Identify which cell holds the provided text, then report its [X, Y] central coordinate. 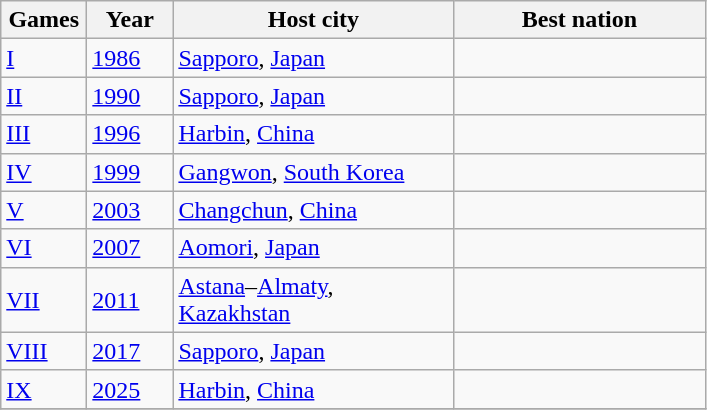
III [44, 134]
IV [44, 172]
VI [44, 248]
Host city [314, 20]
Games [44, 20]
IX [44, 389]
Changchun, China [314, 210]
II [44, 96]
Gangwon, South Korea [314, 172]
VIII [44, 351]
V [44, 210]
Aomori, Japan [314, 248]
Best nation [580, 20]
I [44, 58]
1990 [130, 96]
Astana–Almaty, Kazakhstan [314, 300]
Year [130, 20]
1986 [130, 58]
2025 [130, 389]
1996 [130, 134]
VII [44, 300]
2011 [130, 300]
2017 [130, 351]
1999 [130, 172]
2007 [130, 248]
2003 [130, 210]
